Find where the given text appears and provide that cell's center as [x, y] coordinate. 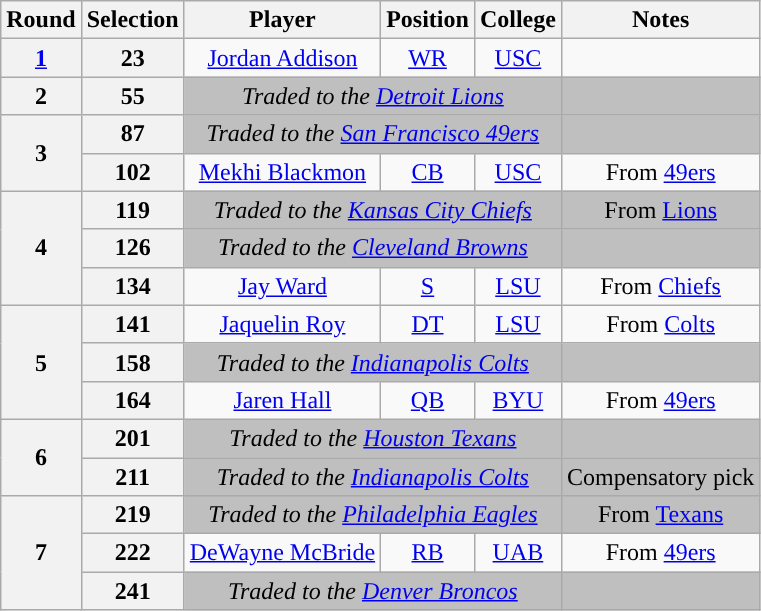
Selection [132, 20]
Notes [660, 20]
1 [41, 58]
Traded to the Denver Broncos [372, 591]
Jaquelin Roy [282, 324]
Player [282, 20]
Compensatory pick [660, 477]
Round [41, 20]
23 [132, 58]
222 [132, 553]
Traded to the Detroit Lions [372, 96]
BYU [518, 400]
RB [428, 553]
102 [132, 172]
Traded to the San Francisco 49ers [372, 134]
164 [132, 400]
Traded to the Kansas City Chiefs [372, 210]
Position [428, 20]
55 [132, 96]
7 [41, 553]
126 [132, 248]
Jordan Addison [282, 58]
UAB [518, 553]
From Lions [660, 210]
S [428, 286]
College [518, 20]
201 [132, 438]
2 [41, 96]
Traded to the Cleveland Browns [372, 248]
87 [132, 134]
Traded to the Houston Texans [372, 438]
141 [132, 324]
Mekhi Blackmon [282, 172]
241 [132, 591]
From Chiefs [660, 286]
5 [41, 362]
WR [428, 58]
DeWayne McBride [282, 553]
3 [41, 153]
158 [132, 362]
From Texans [660, 515]
119 [132, 210]
QB [428, 400]
4 [41, 248]
219 [132, 515]
211 [132, 477]
Jay Ward [282, 286]
CB [428, 172]
Jaren Hall [282, 400]
From Colts [660, 324]
DT [428, 324]
6 [41, 457]
Traded to the Philadelphia Eagles [372, 515]
134 [132, 286]
